Extract the (X, Y) coordinate from the center of the cell holding the provided text.  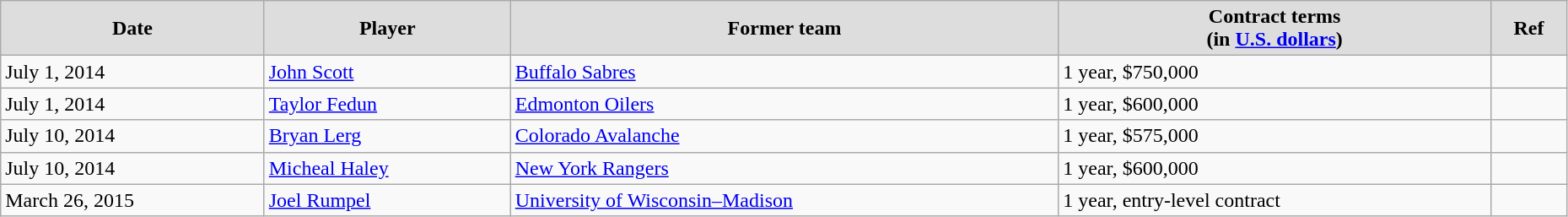
Player (387, 29)
Buffalo Sabres (784, 72)
Contract terms(in U.S. dollars) (1275, 29)
Former team (784, 29)
1 year, $750,000 (1275, 72)
John Scott (387, 72)
Colorado Avalanche (784, 136)
Date (132, 29)
Bryan Lerg (387, 136)
Edmonton Oilers (784, 104)
Taylor Fedun (387, 104)
1 year, $575,000 (1275, 136)
Ref (1529, 29)
Joel Rumpel (387, 200)
March 26, 2015 (132, 200)
1 year, entry-level contract (1275, 200)
New York Rangers (784, 168)
Micheal Haley (387, 168)
University of Wisconsin–Madison (784, 200)
